Provide the [X, Y] coordinate of the cell's center where the given text is located.  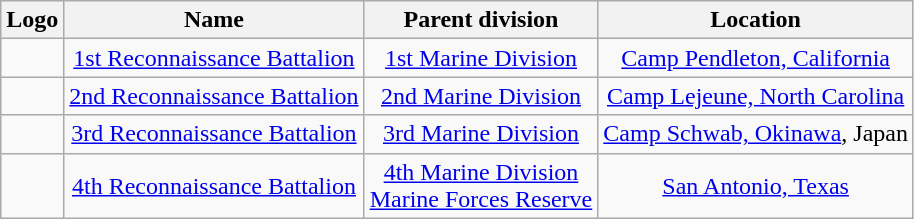
Parent division [481, 20]
1st Marine Division [481, 58]
San Antonio, Texas [756, 186]
3rd Marine Division [481, 134]
Camp Lejeune, North Carolina [756, 96]
2nd Reconnaissance Battalion [214, 96]
Camp Schwab, Okinawa, Japan [756, 134]
4th Marine DivisionMarine Forces Reserve [481, 186]
Location [756, 20]
Logo [32, 20]
4th Reconnaissance Battalion [214, 186]
Camp Pendleton, California [756, 58]
Name [214, 20]
2nd Marine Division [481, 96]
1st Reconnaissance Battalion [214, 58]
3rd Reconnaissance Battalion [214, 134]
